Detect which cell encompasses the target text, then output its [x, y] center coordinate. 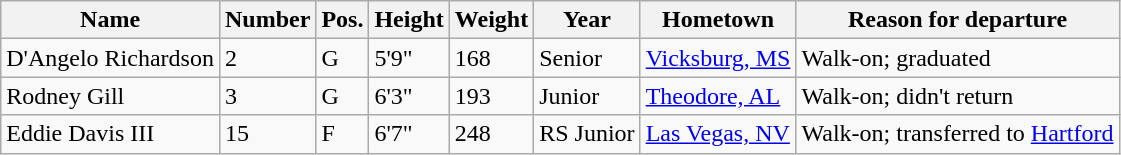
Hometown [718, 20]
2 [267, 58]
RS Junior [587, 134]
Walk-on; graduated [958, 58]
Vicksburg, MS [718, 58]
Pos. [342, 20]
Junior [587, 96]
Theodore, AL [718, 96]
Name [110, 20]
5'9" [409, 58]
Walk-on; transferred to Hartford [958, 134]
248 [491, 134]
D'Angelo Richardson [110, 58]
3 [267, 96]
Rodney Gill [110, 96]
Eddie Davis III [110, 134]
Reason for departure [958, 20]
Number [267, 20]
193 [491, 96]
6'3" [409, 96]
Walk-on; didn't return [958, 96]
Las Vegas, NV [718, 134]
Weight [491, 20]
Senior [587, 58]
168 [491, 58]
6'7" [409, 134]
Year [587, 20]
15 [267, 134]
Height [409, 20]
F [342, 134]
